Search for the cell housing the specified text and yield its [x, y] center coordinate. 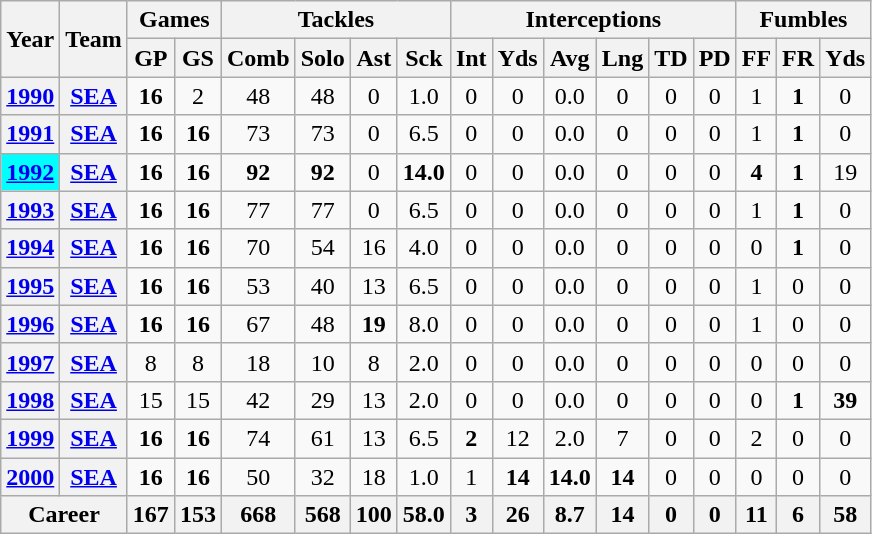
1995 [30, 286]
Ast [374, 58]
FR [798, 58]
1996 [30, 324]
Tackles [336, 20]
10 [322, 362]
Int [471, 58]
11 [756, 515]
58 [846, 515]
42 [258, 400]
54 [322, 248]
6 [798, 515]
Fumbles [804, 20]
GP [150, 58]
100 [374, 515]
58.0 [424, 515]
3 [471, 515]
Games [174, 20]
4 [756, 172]
1999 [30, 438]
1991 [30, 134]
29 [322, 400]
Team [94, 39]
668 [258, 515]
12 [518, 438]
8.0 [424, 324]
53 [258, 286]
67 [258, 324]
Interceptions [593, 20]
Career [64, 515]
40 [322, 286]
Lng [622, 58]
Avg [570, 58]
50 [258, 477]
26 [518, 515]
Solo [322, 58]
70 [258, 248]
4.0 [424, 248]
167 [150, 515]
568 [322, 515]
8.7 [570, 515]
Comb [258, 58]
PD [714, 58]
TD [671, 58]
74 [258, 438]
1990 [30, 96]
39 [846, 400]
1992 [30, 172]
7 [622, 438]
Year [30, 39]
1998 [30, 400]
Sck [424, 58]
2000 [30, 477]
1997 [30, 362]
GS [198, 58]
153 [198, 515]
1993 [30, 210]
32 [322, 477]
1994 [30, 248]
FF [756, 58]
61 [322, 438]
